Extract the (X, Y) coordinate from the center of the cell holding the provided text.  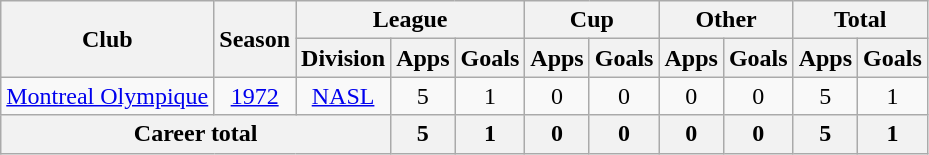
Cup (592, 20)
Other (726, 20)
Club (108, 39)
Career total (196, 134)
NASL (344, 96)
Season (255, 39)
League (410, 20)
Division (344, 58)
Total (860, 20)
1972 (255, 96)
Montreal Olympique (108, 96)
